Return the (X, Y) coordinate for the center point of the cell that contains the specified text.  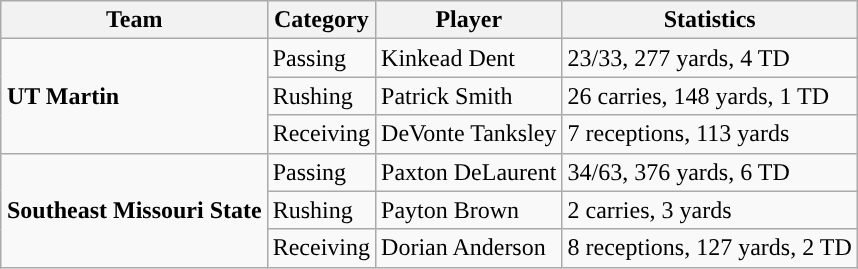
8 receptions, 127 yards, 2 TD (710, 248)
Southeast Missouri State (134, 210)
Team (134, 20)
DeVonte Tanksley (469, 134)
34/63, 376 yards, 6 TD (710, 172)
7 receptions, 113 yards (710, 134)
26 carries, 148 yards, 1 TD (710, 96)
23/33, 277 yards, 4 TD (710, 58)
Statistics (710, 20)
2 carries, 3 yards (710, 210)
Dorian Anderson (469, 248)
Paxton DeLaurent (469, 172)
Kinkead Dent (469, 58)
Patrick Smith (469, 96)
Payton Brown (469, 210)
Player (469, 20)
Category (321, 20)
UT Martin (134, 96)
